Return [X, Y] of the center of cell containing provided text 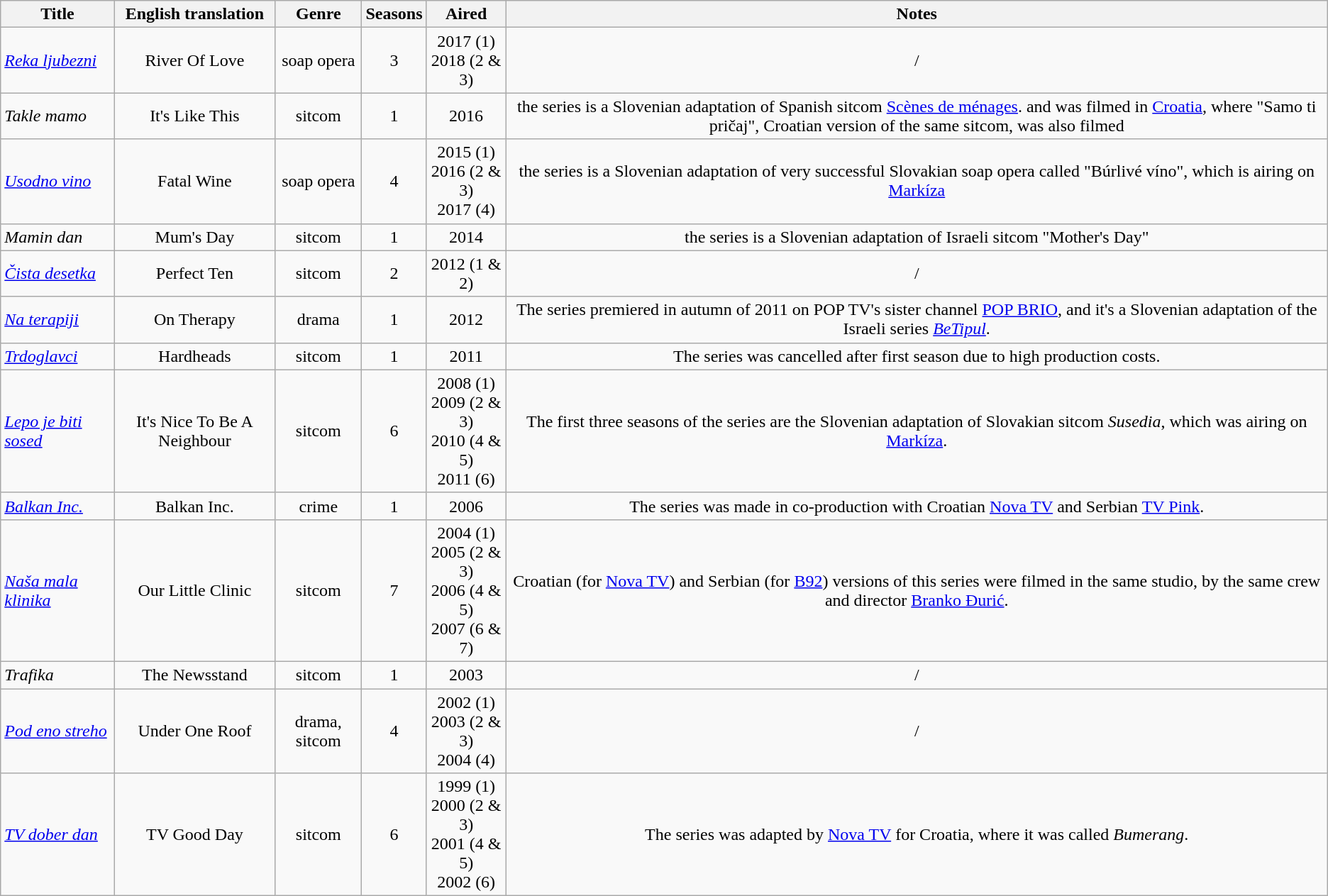
2011 [466, 356]
Mamin dan [57, 237]
2003 [466, 675]
On Therapy [194, 319]
Takle mamo [57, 116]
Under One Roof [194, 731]
It's Nice To Be A Neighbour [194, 431]
TV dober dan [57, 834]
It's Like This [194, 116]
Perfect Ten [194, 274]
2004 (1)2005 (2 & 3)2006 (4 & 5)2007 (6 & 7) [466, 590]
Croatian (for Nova TV) and Serbian (for B92) versions of this series were filmed in the same studio, by the same crew and director Branko Đurić. [917, 590]
the series is a Slovenian adaptation of Israeli sitcom "Mother's Day" [917, 237]
2012 [466, 319]
2015 (1)2016 (2 & 3)2017 (4) [466, 182]
Čista desetka [57, 274]
3 [394, 60]
English translation [194, 14]
Hardheads [194, 356]
2006 [466, 506]
The series was cancelled after first season due to high production costs. [917, 356]
Pod eno streho [57, 731]
Seasons [394, 14]
TV Good Day [194, 834]
Trdoglavci [57, 356]
the series is a Slovenian adaptation of very successful Slovakian soap opera called "Búrlivé víno", which is airing on Markíza [917, 182]
Usodno vino [57, 182]
Naša mala klinika [57, 590]
drama [319, 319]
Trafika [57, 675]
7 [394, 590]
Reka ljubezni [57, 60]
2017 (1)2018 (2 & 3) [466, 60]
Title [57, 14]
Our Little Clinic [194, 590]
2 [394, 274]
2014 [466, 237]
2016 [466, 116]
Lepo je biti sosed [57, 431]
Genre [319, 14]
2002 (1)2003 (2 & 3)2004 (4) [466, 731]
Na terapiji [57, 319]
1999 (1)2000 (2 & 3)2001 (4 & 5)2002 (6) [466, 834]
2012 (1 & 2) [466, 274]
Fatal Wine [194, 182]
The series was adapted by Nova TV for Croatia, where it was called Bumerang. [917, 834]
Aired [466, 14]
drama, sitcom [319, 731]
The Newsstand [194, 675]
The first three seasons of the series are the Slovenian adaptation of Slovakian sitcom Susedia, which was airing on Markíza. [917, 431]
The series was made in co-production with Croatian Nova TV and Serbian TV Pink. [917, 506]
2008 (1)2009 (2 & 3)2010 (4 & 5)2011 (6) [466, 431]
Notes [917, 14]
River Of Love [194, 60]
crime [319, 506]
Mum's Day [194, 237]
The series premiered in autumn of 2011 on POP TV's sister channel POP BRIO, and it's a Slovenian adaptation of the Israeli series BeTipul. [917, 319]
